Extract the (X, Y) coordinate from the center of the cell holding the provided text.  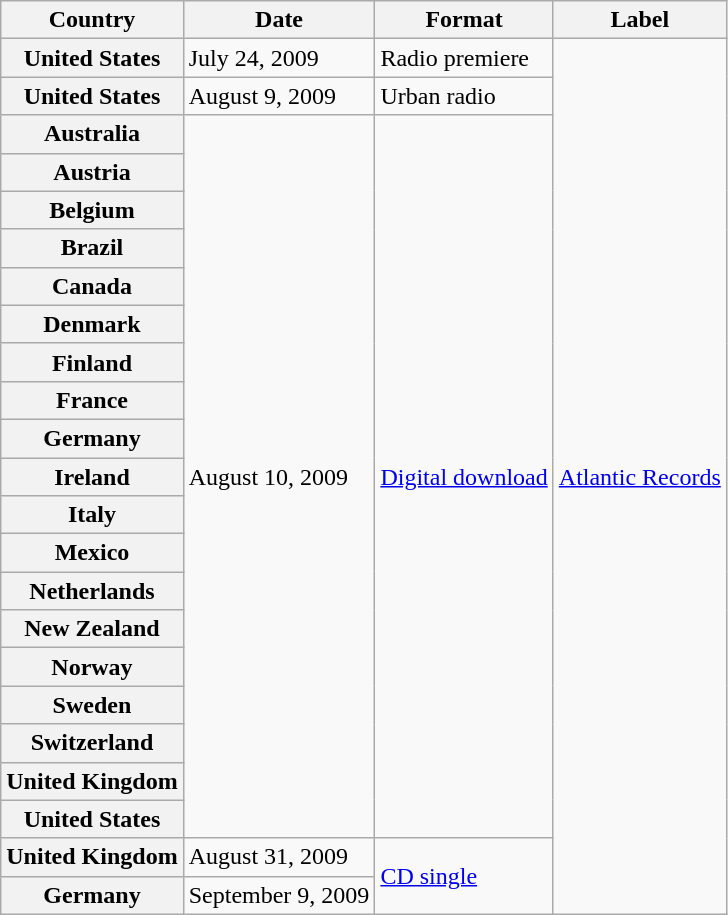
Urban radio (464, 96)
Country (92, 20)
August 10, 2009 (279, 476)
Digital download (464, 476)
Belgium (92, 210)
Norway (92, 667)
Australia (92, 134)
Austria (92, 172)
CD single (464, 876)
Date (279, 20)
Italy (92, 515)
Mexico (92, 553)
Radio premiere (464, 58)
Finland (92, 362)
August 9, 2009 (279, 96)
Denmark (92, 324)
Sweden (92, 705)
September 9, 2009 (279, 895)
Format (464, 20)
Ireland (92, 477)
Switzerland (92, 743)
July 24, 2009 (279, 58)
August 31, 2009 (279, 857)
Netherlands (92, 591)
France (92, 400)
New Zealand (92, 629)
Brazil (92, 248)
Label (640, 20)
Atlantic Records (640, 476)
Canada (92, 286)
